From the cell containing the given text, extract its center point as [X, Y] coordinate. 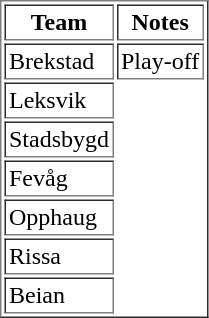
Beian [58, 296]
Rissa [58, 256]
Opphaug [58, 218]
Play-off [160, 62]
Notes [160, 22]
Leksvik [58, 100]
Team [58, 22]
Stadsbygd [58, 140]
Fevåg [58, 178]
Brekstad [58, 62]
